Search for the cell housing the specified text and yield its [x, y] center coordinate. 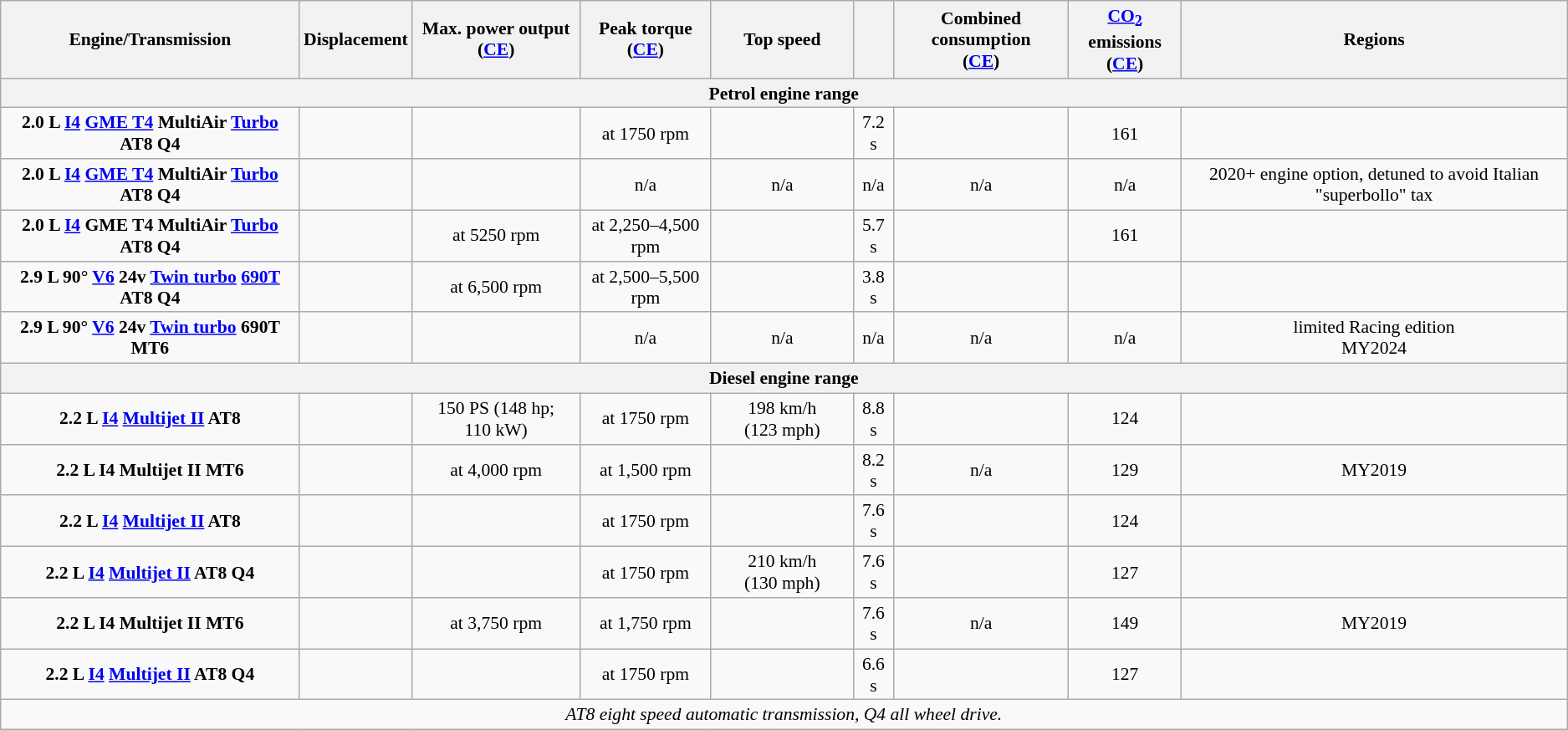
149 [1126, 624]
5.7 s [873, 236]
8.2 s [873, 470]
at 1,750 rpm [646, 624]
150 PS (148 hp; 110 kW) [497, 418]
8.8 s [873, 418]
at 4,000 rpm [497, 470]
Regions [1375, 39]
6.6 s [873, 674]
at 5250 rpm [497, 236]
at 2,250–4,500 rpm [646, 236]
3.8 s [873, 288]
129 [1126, 470]
210 km/h (130 mph) [782, 572]
7.2 s [873, 134]
at 2,500–5,500 rpm [646, 288]
Top speed [782, 39]
Max. power output(CE) [497, 39]
Diesel engine range [784, 379]
2.9 L 90° V6 24v Twin turbo 690T AT8 Q4 [151, 288]
198 km/h (123 mph) [782, 418]
Peak torque(CE) [646, 39]
Petrol engine range [784, 94]
2.9 L 90° V6 24v Twin turbo 690T MT6 [151, 338]
Combined consumption(CE) [980, 39]
at 6,500 rpm [497, 288]
at 1,500 rpm [646, 470]
Engine/Transmission [151, 39]
CO2 emissions(CE) [1126, 39]
at 3,750 rpm [497, 624]
limited Racing editionMY2024 [1375, 338]
Displacement [356, 39]
2020+ engine option, detuned to avoid Italian "superbollo" tax [1375, 184]
AT8 eight speed automatic transmission, Q4 all wheel drive. [784, 715]
